Return [X, Y] of the center of cell containing provided text 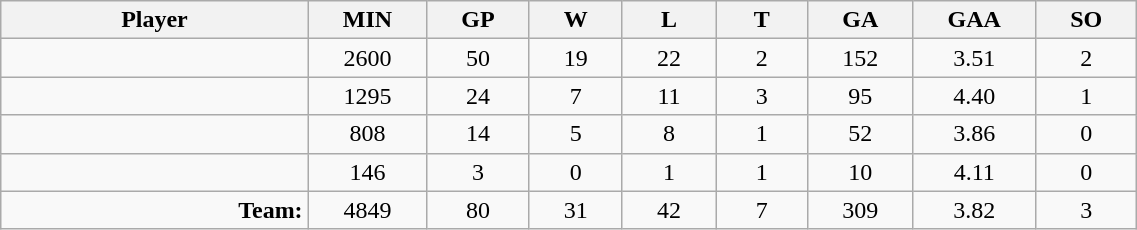
95 [860, 96]
GAA [974, 20]
T [762, 20]
2600 [368, 58]
GA [860, 20]
SO [1086, 20]
5 [576, 134]
808 [368, 134]
1295 [368, 96]
8 [668, 134]
80 [478, 210]
309 [860, 210]
42 [668, 210]
152 [860, 58]
4.11 [974, 172]
W [576, 20]
31 [576, 210]
Player [154, 20]
3.86 [974, 134]
14 [478, 134]
L [668, 20]
4849 [368, 210]
GP [478, 20]
11 [668, 96]
MIN [368, 20]
4.40 [974, 96]
10 [860, 172]
146 [368, 172]
Team: [154, 210]
3.82 [974, 210]
52 [860, 134]
24 [478, 96]
3.51 [974, 58]
50 [478, 58]
22 [668, 58]
19 [576, 58]
